Output the (X, Y) coordinate of the center of the cell containing the given text.  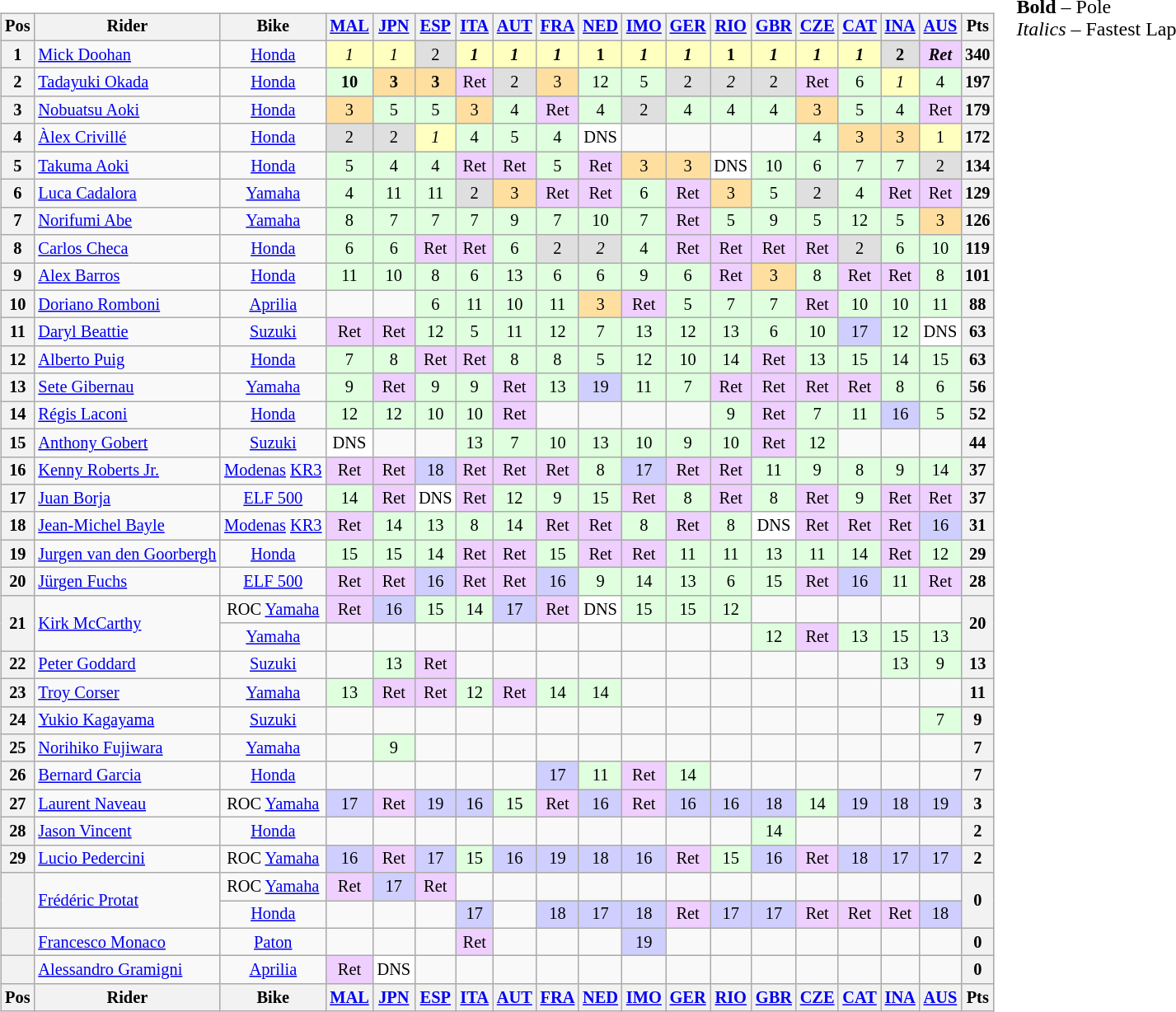
Nobuatsu Aoki (127, 110)
Mick Doohan (127, 54)
Frédéric Protat (127, 900)
Norifumi Abe (127, 221)
Kenny Roberts Jr. (127, 471)
134 (977, 166)
129 (977, 194)
Alberto Puig (127, 360)
Lucio Pedercini (127, 859)
Norihiko Fujiwara (127, 748)
Anthony Gobert (127, 443)
21 (17, 623)
Peter Goddard (127, 665)
126 (977, 221)
Laurent Naveau (127, 804)
22 (17, 665)
Takuma Aoki (127, 166)
Luca Cadalora (127, 194)
31 (977, 526)
44 (977, 443)
340 (977, 54)
172 (977, 138)
Alessandro Gramigni (127, 970)
119 (977, 249)
Kirk McCarthy (127, 623)
Bernard Garcia (127, 775)
27 (17, 804)
Régis Laconi (127, 415)
Sete Gibernau (127, 387)
Daryl Beattie (127, 332)
88 (977, 304)
197 (977, 82)
179 (977, 110)
Jason Vincent (127, 832)
Jurgen van den Goorbergh (127, 554)
26 (17, 775)
Àlex Crivillé (127, 138)
Carlos Checa (127, 249)
Juan Borja (127, 499)
25 (17, 748)
Doriano Romboni (127, 304)
Tadayuki Okada (127, 82)
Jean-Michel Bayle (127, 526)
Paton (273, 942)
24 (17, 720)
56 (977, 387)
Troy Corser (127, 692)
101 (977, 277)
23 (17, 692)
Francesco Monaco (127, 942)
52 (977, 415)
Jürgen Fuchs (127, 582)
Alex Barros (127, 277)
Yukio Kagayama (127, 720)
